Provide the [x, y] coordinate of the cell's center where the given text is located.  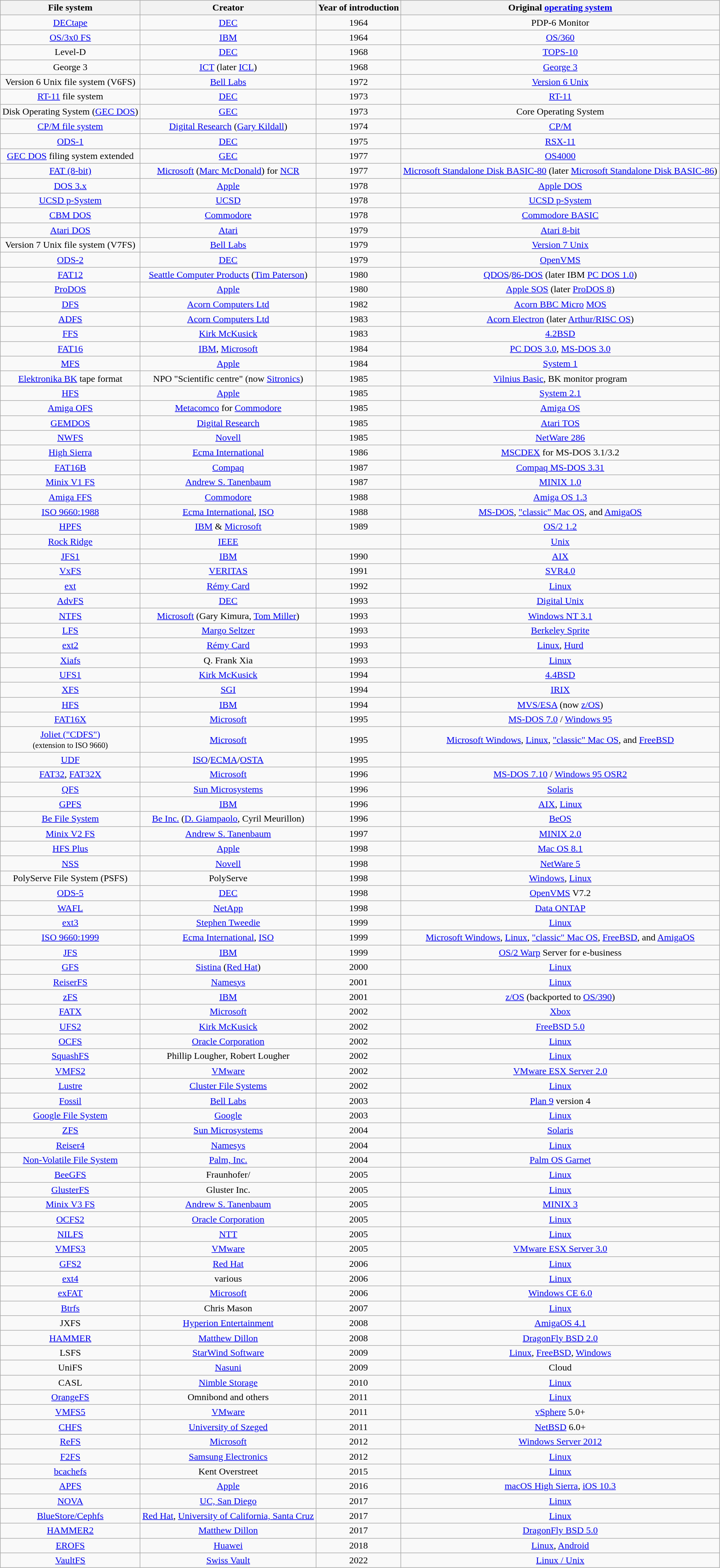
UFS2 [70, 1027]
FAT12 [70, 275]
LFS [70, 630]
QDOS/86-DOS (later IBM PC DOS 1.0) [560, 275]
NetWare 286 [560, 438]
ISO/ECMA/OSTA [228, 760]
LSFS [70, 1353]
Windows Server 2012 [560, 1442]
VERITAS [228, 571]
NPO "Scientific centre" (now Sitronics) [228, 378]
HAMMER2 [70, 1531]
Palm OS Garnet [560, 1160]
ISO 9660:1999 [70, 938]
Be File System [70, 819]
FAT16X [70, 720]
IEEE [228, 541]
NetApp [228, 908]
OS/360 [560, 37]
EROFS [70, 1545]
Red Hat, University of California, Santa Cruz [228, 1516]
1997 [359, 834]
FAT16 [70, 349]
Xiafs [70, 660]
ADFS [70, 319]
RSX-11 [560, 141]
OpenVMS V7.2 [560, 893]
1992 [359, 586]
SquashFS [70, 1056]
CBM DOS [70, 215]
Mac OS 8.1 [560, 848]
MSCDEX for MS-DOS 3.1/3.2 [560, 453]
Gluster Inc. [228, 1190]
DOS 3.x [70, 186]
1982 [359, 304]
UDF [70, 760]
VMFS5 [70, 1412]
NWFS [70, 438]
PDP-6 Monitor [560, 23]
SGI [228, 690]
Chris Mason [228, 1308]
Linux / Unix [560, 1560]
Amiga OS 1.3 [560, 497]
HAMMER [70, 1338]
DragonFly BSD 5.0 [560, 1531]
FAT (8-bit) [70, 171]
NTFS [70, 616]
High Sierra [70, 453]
1972 [359, 82]
File system [70, 8]
Hyperion Entertainment [228, 1323]
BeeGFS [70, 1175]
CASL [70, 1383]
Level-D [70, 52]
Original operating system [560, 8]
IBM & Microsoft [228, 527]
2000 [359, 967]
ext4 [70, 1279]
Minix V3 FS [70, 1205]
F2FS [70, 1457]
Windows NT 3.1 [560, 616]
Margo Seltzer [228, 630]
Reiser4 [70, 1145]
Windows CE 6.0 [560, 1293]
zFS [70, 997]
Vilnius Basic, BK monitor program [560, 378]
Data ONTAP [560, 908]
Atari TOS [560, 423]
BlueStore/Cephfs [70, 1516]
HFS Plus [70, 848]
Nasuni [228, 1367]
OS/3x0 FS [70, 37]
Atari 8-bit [560, 230]
HPFS [70, 527]
Huawei [228, 1545]
JFS [70, 952]
vSphere 5.0+ [560, 1412]
System 1 [560, 363]
Red Hat [228, 1264]
Cloud [560, 1367]
Berkeley Sprite [560, 630]
Swiss Vault [228, 1560]
APFS [70, 1486]
Disk Operating System (GEC DOS) [70, 111]
Compaq MS-DOS 3.31 [560, 467]
2007 [359, 1308]
AmigaOS 4.1 [560, 1323]
FFS [70, 334]
DECtape [70, 23]
Microsoft (Marc McDonald) for NCR [228, 171]
bcachefs [70, 1471]
UFS1 [70, 675]
MS-DOS 7.10 / Windows 95 OSR2 [560, 774]
MINIX 2.0 [560, 834]
exFAT [70, 1293]
Sistina (Red Hat) [228, 967]
2022 [359, 1560]
StarWind Software [228, 1353]
VMFS2 [70, 1071]
NetWare 5 [560, 863]
IRIX [560, 690]
Google [228, 1115]
DragonFly BSD 2.0 [560, 1338]
ICT (later ICL) [228, 67]
SVR4.0 [560, 571]
JXFS [70, 1323]
Microsoft Windows, Linux, "classic" Mac OS, and FreeBSD [560, 739]
Amiga FFS [70, 497]
OrangeFS [70, 1397]
2016 [359, 1486]
VaultFS [70, 1560]
PC DOS 3.0, MS-DOS 3.0 [560, 349]
Unix [560, 541]
Stephen Tweedie [228, 923]
BeOS [560, 819]
PolyServe File System (PSFS) [70, 878]
Apple DOS [560, 186]
WAFL [70, 908]
Compaq [228, 467]
Seattle Computer Products (Tim Paterson) [228, 275]
Creator [228, 8]
Be Inc. (D. Giampaolo, Cyril Meurillon) [228, 819]
GEMDOS [70, 423]
ProDOS [70, 289]
Joliet ("CDFS")(extension to ISO 9660) [70, 739]
NSS [70, 863]
ext3 [70, 923]
OCFS2 [70, 1219]
ext [70, 586]
Rock Ridge [70, 541]
Cluster File Systems [228, 1086]
ReiserFS [70, 982]
Linux, Android [560, 1545]
RT-11 file system [70, 97]
CP/M file system [70, 126]
Atari [228, 230]
MFS [70, 363]
Digital Research (Gary Kildall) [228, 126]
MS-DOS, "classic" Mac OS, and AmigaOS [560, 512]
Core Operating System [560, 111]
NOVA [70, 1501]
CHFS [70, 1427]
UniFS [70, 1367]
macOS High Sierra, iOS 10.3 [560, 1486]
OS/2 1.2 [560, 527]
Phillip Lougher, Robert Lougher [228, 1056]
Version 6 Unix file system (V6FS) [70, 82]
PolyServe [228, 878]
Digital Unix [560, 601]
Minix V1 FS [70, 482]
Acorn Electron (later Arthur/RISC OS) [560, 319]
Elektronika BK tape format [70, 378]
Palm, Inc. [228, 1160]
FAT32, FAT32X [70, 774]
UCSD [228, 201]
ODS-5 [70, 893]
Atari DOS [70, 230]
Btrfs [70, 1308]
Google File System [70, 1115]
GFS2 [70, 1264]
Minix V2 FS [70, 834]
VMware ESX Server 2.0 [560, 1071]
GPFS [70, 804]
1989 [359, 527]
Plan 9 version 4 [560, 1101]
System 2.1 [560, 393]
OS/2 Warp Server for e-business [560, 952]
ODS-1 [70, 141]
Microsoft (Gary Kimura, Tom Miller) [228, 616]
Kent Overstreet [228, 1471]
FATX [70, 1012]
DFS [70, 304]
1986 [359, 453]
GlusterFS [70, 1190]
ODS-2 [70, 260]
Xbox [560, 1012]
4.2BSD [560, 334]
ZFS [70, 1130]
Microsoft Standalone Disk BASIC-80 (later Microsoft Standalone Disk BASIC-86) [560, 171]
OS4000 [560, 156]
Ecma International [228, 453]
MINIX 3 [560, 1205]
Amiga OFS [70, 408]
NILFS [70, 1234]
1990 [359, 556]
2010 [359, 1383]
GFS [70, 967]
JFS1 [70, 556]
Nimble Storage [228, 1383]
RT-11 [560, 97]
z/OS (backported to OS/390) [560, 997]
QFS [70, 789]
AdvFS [70, 601]
Linux, FreeBSD, Windows [560, 1353]
2015 [359, 1471]
MVS/ESA (now z/OS) [560, 705]
Fraunhofer/ [228, 1175]
1975 [359, 141]
Non-Volatile File System [70, 1160]
UC, San Diego [228, 1501]
Microsoft Windows, Linux, "classic" Mac OS, FreeBSD, and AmigaOS [560, 938]
FreeBSD 5.0 [560, 1027]
FAT16B [70, 467]
OCFS [70, 1041]
AIX [560, 556]
Digital Research [228, 423]
MS-DOS 7.0 / Windows 95 [560, 720]
Amiga OS [560, 408]
Commodore BASIC [560, 215]
Version 6 Unix [560, 82]
Samsung Electronics [228, 1457]
AIX, Linux [560, 804]
2018 [359, 1545]
Version 7 Unix file system (V7FS) [70, 245]
CP/M [560, 126]
4.4BSD [560, 675]
VxFS [70, 571]
OpenVMS [560, 260]
Omnibond and others [228, 1397]
Version 7 Unix [560, 245]
NetBSD 6.0+ [560, 1427]
Metacomco for Commodore [228, 408]
Fossil [70, 1101]
VMware ESX Server 3.0 [560, 1249]
Q. Frank Xia [228, 660]
IBM, Microsoft [228, 349]
XFS [70, 690]
Year of introduction [359, 8]
Linux, Hurd [560, 645]
GEC DOS filing system extended [70, 156]
ReFS [70, 1442]
Windows, Linux [560, 878]
NTT [228, 1234]
ISO 9660:1988 [70, 512]
Acorn BBC Micro MOS [560, 304]
TOPS-10 [560, 52]
various [228, 1279]
Lustre [70, 1086]
University of Szeged [228, 1427]
Apple SOS (later ProDOS 8) [560, 289]
VMFS3 [70, 1249]
1974 [359, 126]
MINIX 1.0 [560, 482]
1991 [359, 571]
ext2 [70, 645]
